Provide the [x, y] coordinate of the cell's center where the given text is located.  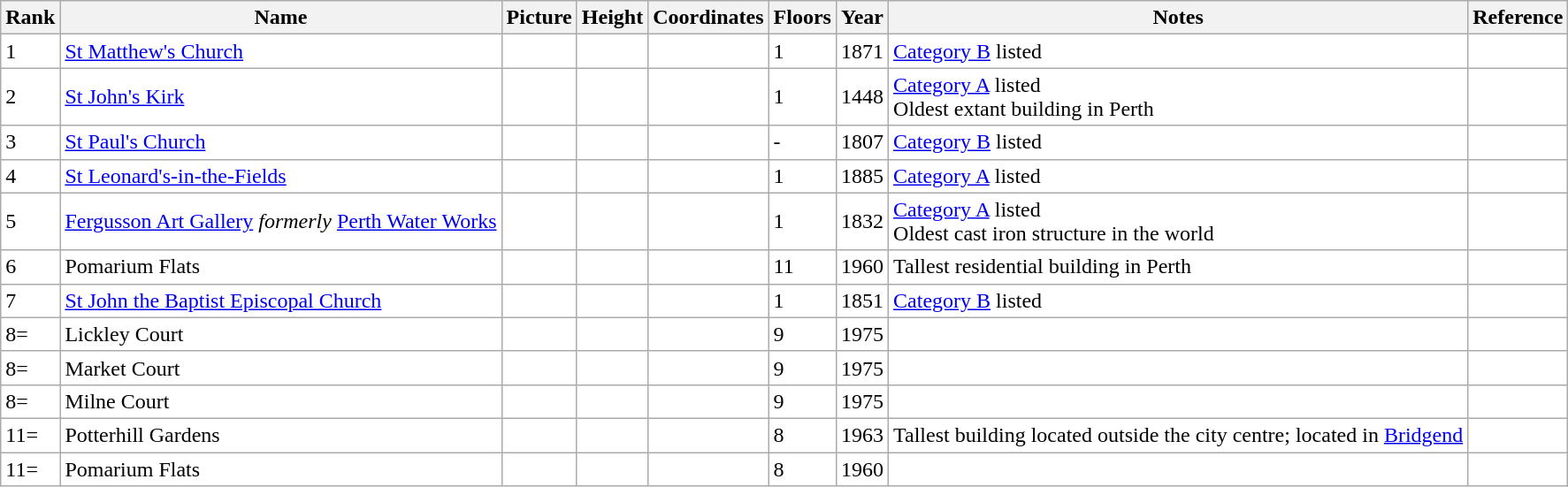
St John the Baptist Episcopal Church [281, 301]
Tallest residential building in Perth [1178, 267]
Floors [802, 18]
Category A listedOldest cast iron structure in the world [1178, 221]
Market Court [281, 368]
1963 [861, 435]
Fergusson Art Gallery formerly Perth Water Works [281, 221]
5 [30, 221]
St Leonard's-in-the-Fields [281, 176]
Picture [539, 18]
6 [30, 267]
Lickley Court [281, 334]
1871 [861, 51]
3 [30, 142]
2 [30, 97]
St Matthew's Church [281, 51]
Name [281, 18]
1448 [861, 97]
7 [30, 301]
1832 [861, 221]
St John's Kirk [281, 97]
11 [802, 267]
Potterhill Gardens [281, 435]
- [802, 142]
1807 [861, 142]
Height [612, 18]
Milne Court [281, 401]
1885 [861, 176]
Category A listedOldest extant building in Perth [1178, 97]
Coordinates [708, 18]
Reference [1518, 18]
Year [861, 18]
Notes [1178, 18]
Rank [30, 18]
Tallest building located outside the city centre; located in Bridgend [1178, 435]
St Paul's Church [281, 142]
4 [30, 176]
1851 [861, 301]
Category A listed [1178, 176]
